Output the [X, Y] coordinate of the center of the cell containing the given text.  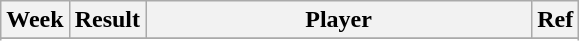
Ref [556, 20]
Player [339, 20]
Result [107, 20]
Week [35, 20]
